Return the [x, y] coordinate for the center point of the cell that contains the specified text.  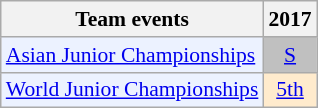
Asian Junior Championships [132, 55]
2017 [290, 19]
5th [290, 90]
World Junior Championships [132, 90]
Team events [132, 19]
S [290, 55]
